Identify which cell holds the provided text, then report its (x, y) central coordinate. 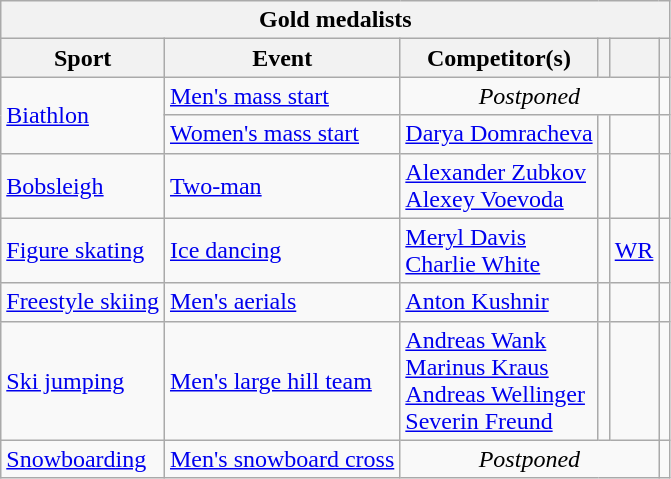
Event (282, 58)
Anton Kushnir (499, 302)
WR (634, 250)
Men's aerials (282, 302)
Gold medalists (336, 20)
Andreas WankMarinus KrausAndreas WellingerSeverin Freund (499, 380)
Meryl DavisCharlie White (499, 250)
Figure skating (83, 250)
Bobsleigh (83, 186)
Biathlon (83, 115)
Alexander ZubkovAlexey Voevoda (499, 186)
Two-man (282, 186)
Men's snowboard cross (282, 459)
Women's mass start (282, 134)
Ice dancing (282, 250)
Ski jumping (83, 380)
Men's mass start (282, 96)
Darya Domracheva (499, 134)
Snowboarding (83, 459)
Men's large hill team (282, 380)
Competitor(s) (499, 58)
Freestyle skiing (83, 302)
Sport (83, 58)
